Provide the (X, Y) coordinate of the cell's center where the given text is located.  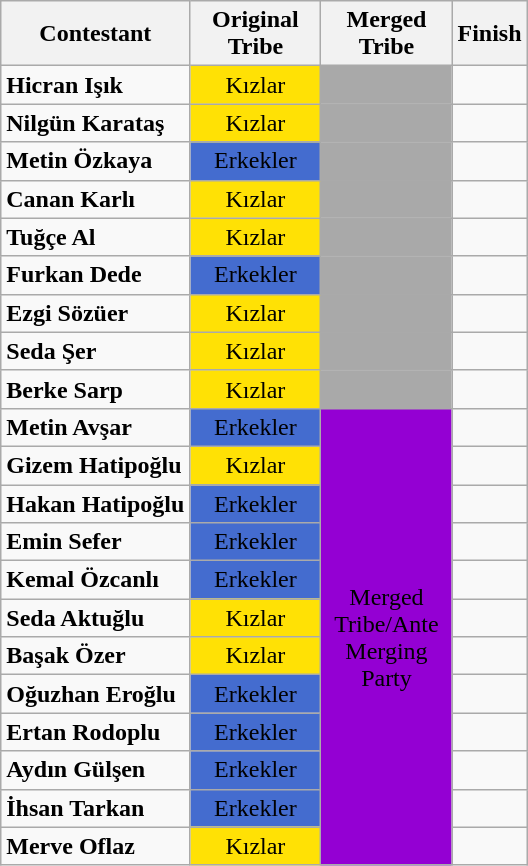
Seda Aktuğlu (96, 618)
Hakan Hatipoğlu (96, 503)
Ertan Rodoplu (96, 732)
Merged Tribe (386, 34)
Nilgün Karataş (96, 123)
Furkan Dede (96, 275)
Emin Sefer (96, 542)
Original Tribe (256, 34)
Gizem Hatipoğlu (96, 465)
İhsan Tarkan (96, 808)
Merged Tribe/Ante Merging Party (386, 636)
Hicran Işık (96, 85)
Tuğçe Al (96, 237)
Contestant (96, 34)
Metin Özkaya (96, 161)
Ezgi Sözüer (96, 313)
Finish (490, 34)
Canan Karlı (96, 199)
Kemal Özcanlı (96, 580)
Başak Özer (96, 656)
Seda Şer (96, 351)
Berke Sarp (96, 389)
Aydın Gülşen (96, 770)
Merve Oflaz (96, 846)
Metin Avşar (96, 427)
Oğuzhan Eroğlu (96, 694)
